Extract the (X, Y) coordinate from the center of the cell holding the provided text.  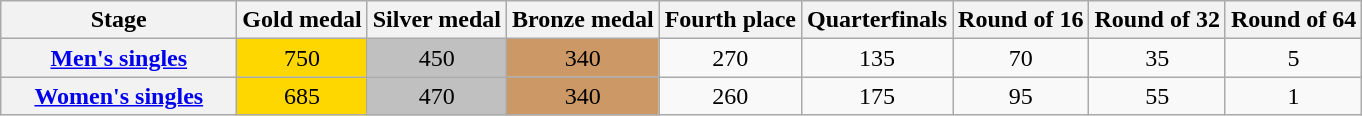
Bronze medal (584, 20)
Fourth place (730, 20)
450 (436, 58)
260 (730, 96)
Silver medal (436, 20)
Round of 32 (1157, 20)
Gold medal (302, 20)
Stage (119, 20)
55 (1157, 96)
Round of 16 (1021, 20)
70 (1021, 58)
Men's singles (119, 58)
Round of 64 (1293, 20)
175 (876, 96)
95 (1021, 96)
1 (1293, 96)
35 (1157, 58)
685 (302, 96)
135 (876, 58)
Quarterfinals (876, 20)
750 (302, 58)
5 (1293, 58)
470 (436, 96)
Women's singles (119, 96)
270 (730, 58)
